Pinpoint the cell where the given text exists, returning its (X, Y) midpoint coordinate. 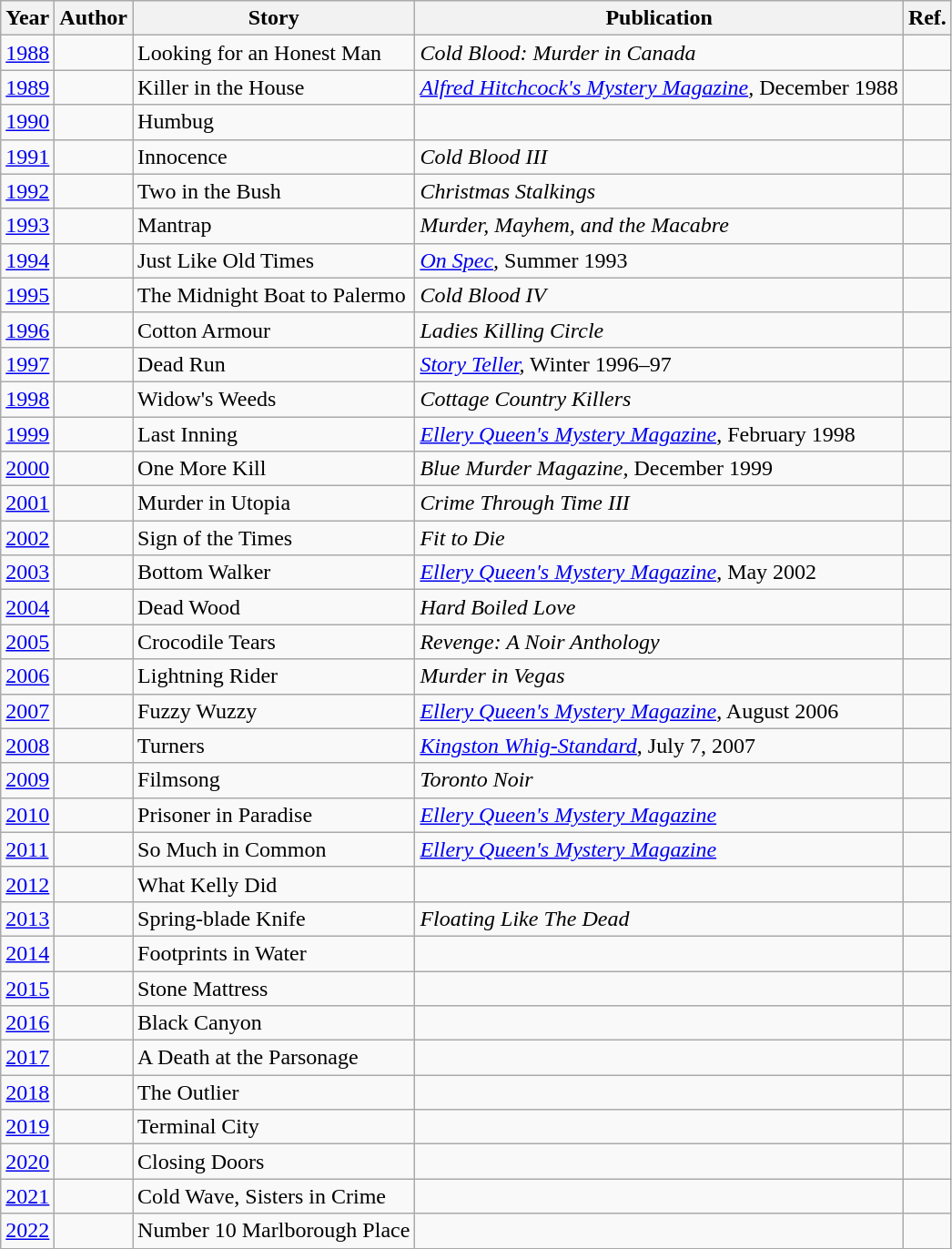
Killer in the House (274, 87)
Stone Mattress (274, 988)
Widow's Weeds (274, 399)
Revenge: A Noir Anthology (659, 642)
Just Like Old Times (274, 260)
The Outlier (274, 1092)
Alfred Hitchcock's Mystery Magazine, December 1988 (659, 87)
Lightning Rider (274, 676)
Last Inning (274, 434)
Hard Boiled Love (659, 607)
Dead Wood (274, 607)
What Kelly Did (274, 884)
Blue Murder Magazine, December 1999 (659, 469)
Murder in Utopia (274, 503)
1992 (27, 191)
2018 (27, 1092)
1996 (27, 330)
Mantrap (274, 226)
Prisoner in Paradise (274, 815)
Ellery Queen's Mystery Magazine, August 2006 (659, 711)
Turners (274, 746)
Ref. (927, 18)
1988 (27, 53)
So Much in Common (274, 849)
1994 (27, 260)
2014 (27, 953)
Crime Through Time III (659, 503)
1991 (27, 157)
Publication (659, 18)
Cold Blood III (659, 157)
2007 (27, 711)
Footprints in Water (274, 953)
Cottage Country Killers (659, 399)
Ladies Killing Circle (659, 330)
Ellery Queen's Mystery Magazine, February 1998 (659, 434)
Author (94, 18)
1990 (27, 122)
A Death at the Parsonage (274, 1058)
Fit to Die (659, 538)
Cold Blood: Murder in Canada (659, 53)
Spring-blade Knife (274, 919)
Closing Doors (274, 1162)
Cotton Armour (274, 330)
2003 (27, 573)
2001 (27, 503)
Christmas Stalkings (659, 191)
2011 (27, 849)
Story (274, 18)
Ellery Queen's Mystery Magazine, May 2002 (659, 573)
2015 (27, 988)
Black Canyon (274, 1023)
1989 (27, 87)
2021 (27, 1196)
Terminal City (274, 1127)
Crocodile Tears (274, 642)
Innocence (274, 157)
1998 (27, 399)
Floating Like The Dead (659, 919)
2008 (27, 746)
Humbug (274, 122)
2020 (27, 1162)
2016 (27, 1023)
Story Teller, Winter 1996–97 (659, 364)
2019 (27, 1127)
1993 (27, 226)
Sign of the Times (274, 538)
2009 (27, 780)
1995 (27, 295)
Dead Run (274, 364)
Murder, Mayhem, and the Macabre (659, 226)
Cold Wave, Sisters in Crime (274, 1196)
Cold Blood IV (659, 295)
One More Kill (274, 469)
2000 (27, 469)
2022 (27, 1231)
Fuzzy Wuzzy (274, 711)
Bottom Walker (274, 573)
Looking for an Honest Man (274, 53)
The Midnight Boat to Palermo (274, 295)
2005 (27, 642)
Toronto Noir (659, 780)
On Spec, Summer 1993 (659, 260)
1997 (27, 364)
Year (27, 18)
Filmsong (274, 780)
2012 (27, 884)
2004 (27, 607)
2010 (27, 815)
Murder in Vegas (659, 676)
2017 (27, 1058)
2013 (27, 919)
2002 (27, 538)
Number 10 Marlborough Place (274, 1231)
Kingston Whig-Standard, July 7, 2007 (659, 746)
Two in the Bush (274, 191)
2006 (27, 676)
1999 (27, 434)
